From the cell containing the given text, extract its center point as (x, y) coordinate. 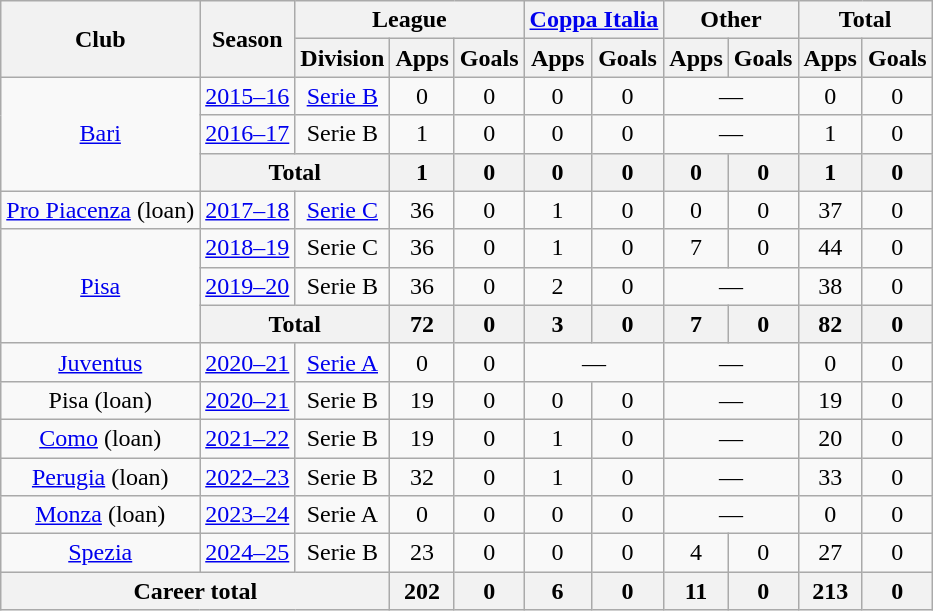
Coppa Italia (594, 20)
3 (558, 324)
2018–19 (248, 248)
2021–22 (248, 438)
38 (830, 286)
202 (422, 591)
Perugia (loan) (100, 477)
4 (696, 553)
2024–25 (248, 553)
2 (558, 286)
2022–23 (248, 477)
213 (830, 591)
Spezia (100, 553)
Season (248, 39)
44 (830, 248)
27 (830, 553)
33 (830, 477)
2023–24 (248, 515)
Pro Piacenza (loan) (100, 210)
Other (731, 20)
23 (422, 553)
2015–16 (248, 96)
Division (342, 58)
20 (830, 438)
11 (696, 591)
Bari (100, 134)
82 (830, 324)
72 (422, 324)
Career total (196, 591)
Pisa (100, 286)
Monza (loan) (100, 515)
Pisa (loan) (100, 400)
League (410, 20)
Juventus (100, 362)
2017–18 (248, 210)
Como (loan) (100, 438)
2019–20 (248, 286)
2016–17 (248, 134)
6 (558, 591)
37 (830, 210)
32 (422, 477)
Club (100, 39)
